For the text-containing cell, return its midpoint in (x, y) coordinate format. 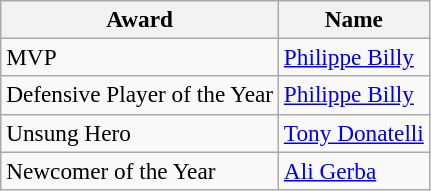
Name (354, 19)
Award (140, 19)
MVP (140, 57)
Ali Gerba (354, 170)
Tony Donatelli (354, 133)
Newcomer of the Year (140, 170)
Defensive Player of the Year (140, 95)
Unsung Hero (140, 133)
